Find where the given text appears and provide that cell's center as (X, Y) coordinate. 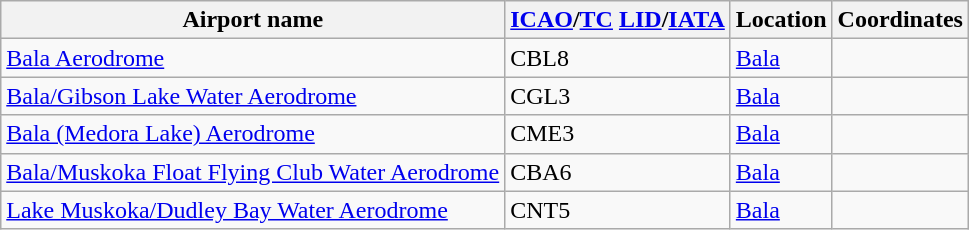
CBL8 (618, 58)
CME3 (618, 134)
CGL3 (618, 96)
Airport name (253, 20)
ICAO/TC LID/IATA (618, 20)
CBA6 (618, 172)
Coordinates (900, 20)
Bala Aerodrome (253, 58)
Bala/Muskoka Float Flying Club Water Aerodrome (253, 172)
Lake Muskoka/Dudley Bay Water Aerodrome (253, 210)
CNT5 (618, 210)
Bala (Medora Lake) Aerodrome (253, 134)
Location (781, 20)
Bala/Gibson Lake Water Aerodrome (253, 96)
